Capture the cell that displays the provided text and extract its (X, Y) central coordinate. 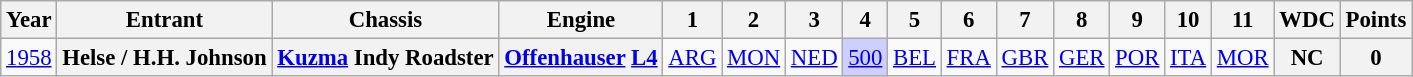
Points (1376, 20)
MOR (1242, 58)
Engine (581, 20)
GER (1082, 58)
11 (1242, 20)
4 (866, 20)
MON (754, 58)
ITA (1188, 58)
1 (692, 20)
NED (814, 58)
BEL (915, 58)
2 (754, 20)
WDC (1307, 20)
5 (915, 20)
Entrant (164, 20)
0 (1376, 58)
6 (968, 20)
3 (814, 20)
FRA (968, 58)
POR (1138, 58)
7 (1024, 20)
Chassis (386, 20)
ARG (692, 58)
Helse / H.H. Johnson (164, 58)
GBR (1024, 58)
500 (866, 58)
Offenhauser L4 (581, 58)
Kuzma Indy Roadster (386, 58)
1958 (29, 58)
9 (1138, 20)
NC (1307, 58)
10 (1188, 20)
8 (1082, 20)
Year (29, 20)
